Identify which cell holds the provided text, then report its (X, Y) central coordinate. 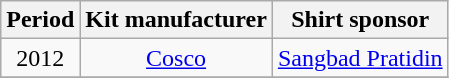
Shirt sponsor (360, 20)
Kit manufacturer (176, 20)
Sangbad Pratidin (360, 58)
2012 (40, 58)
Cosco (176, 58)
Period (40, 20)
